Extract the (x, y) coordinate from the center of the cell holding the provided text.  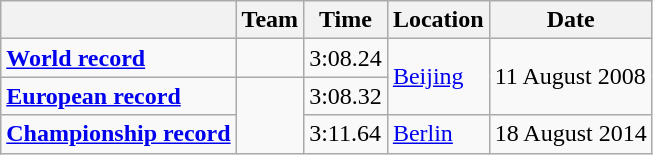
3:08.32 (346, 96)
Date (570, 20)
European record (118, 96)
Beijing (438, 77)
World record (118, 58)
Time (346, 20)
Championship record (118, 134)
Location (438, 20)
Berlin (438, 134)
Team (270, 20)
3:08.24 (346, 58)
11 August 2008 (570, 77)
3:11.64 (346, 134)
18 August 2014 (570, 134)
